For the text-containing cell, return its midpoint in (X, Y) coordinate format. 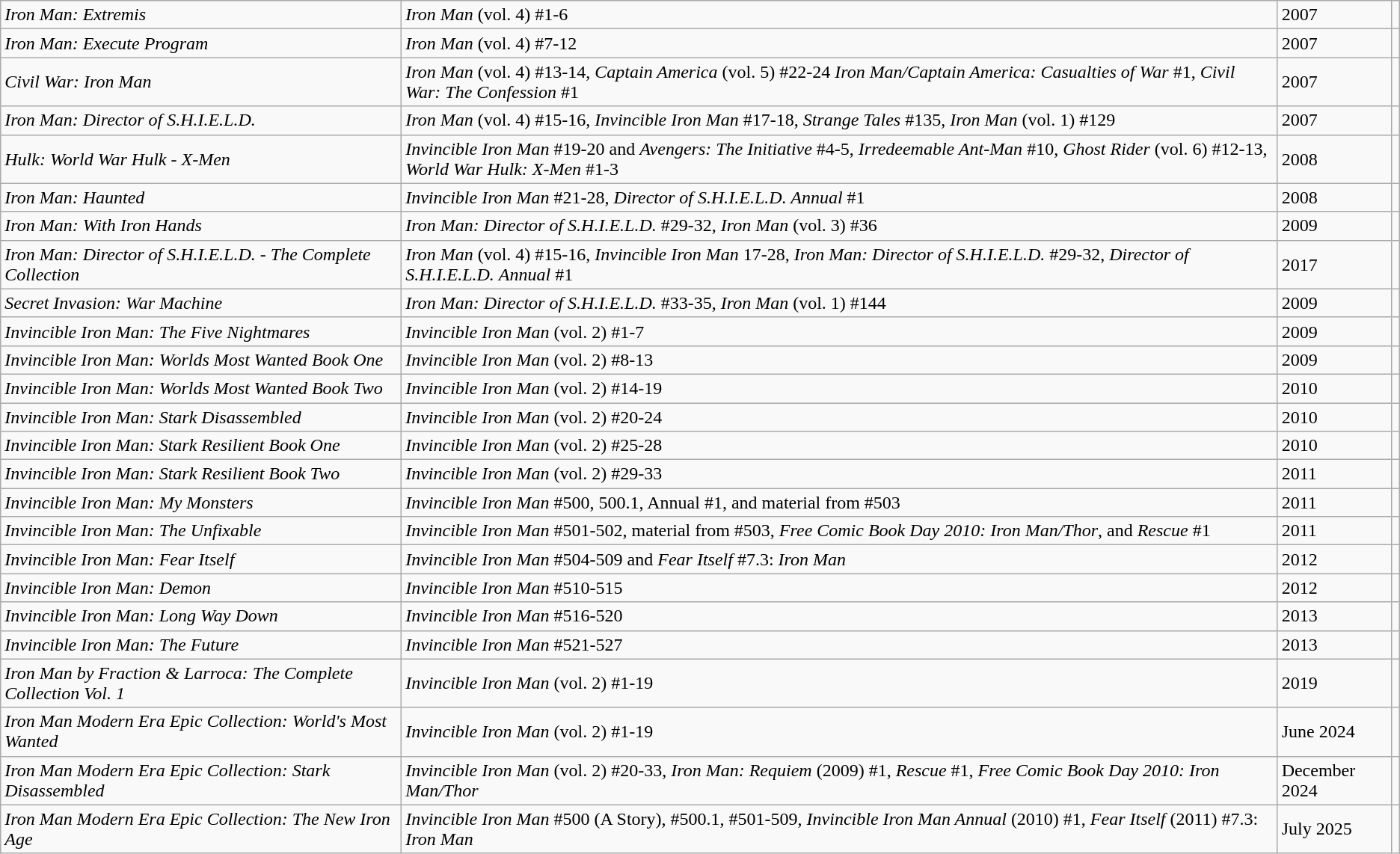
Invincible Iron Man: The Five Nightmares (201, 331)
Invincible Iron Man: The Future (201, 645)
Invincible Iron Man #501-502, material from #503, Free Comic Book Day 2010: Iron Man/Thor, and Rescue #1 (839, 531)
Iron Man: Director of S.H.I.E.L.D. #29-32, Iron Man (vol. 3) #36 (839, 226)
Invincible Iron Man (vol. 2) #8-13 (839, 360)
Invincible Iron Man #521-527 (839, 645)
Invincible Iron Man #500 (A Story), #500.1, #501-509, Invincible Iron Man Annual (2010) #1, Fear Itself (2011) #7.3: Iron Man (839, 829)
Secret Invasion: War Machine (201, 303)
Invincible Iron Man (vol. 2) #25-28 (839, 446)
Invincible Iron Man #516-520 (839, 616)
Invincible Iron Man: Stark Resilient Book One (201, 446)
Invincible Iron Man: Long Way Down (201, 616)
Iron Man Modern Era Epic Collection: The New Iron Age (201, 829)
Iron Man (vol. 4) #15-16, Invincible Iron Man 17-28, Iron Man: Director of S.H.I.E.L.D. #29-32, Director of S.H.I.E.L.D. Annual #1 (839, 265)
Invincible Iron Man #510-515 (839, 588)
Invincible Iron Man (vol. 2) #20-24 (839, 417)
Invincible Iron Man: Worlds Most Wanted Book One (201, 360)
Civil War: Iron Man (201, 82)
Iron Man (vol. 4) #15-16, Invincible Iron Man #17-18, Strange Tales #135, Iron Man (vol. 1) #129 (839, 120)
Invincible Iron Man #21-28, Director of S.H.I.E.L.D. Annual #1 (839, 197)
Iron Man: With Iron Hands (201, 226)
Iron Man: Director of S.H.I.E.L.D. (201, 120)
Invincible Iron Man (vol. 2) #20-33, Iron Man: Requiem (2009) #1, Rescue #1, Free Comic Book Day 2010: Iron Man/Thor (839, 781)
Iron Man by Fraction & Larroca: The Complete Collection Vol. 1 (201, 683)
Iron Man (vol. 4) #1-6 (839, 15)
December 2024 (1334, 781)
Invincible Iron Man #504-509 and Fear Itself #7.3: Iron Man (839, 559)
Hulk: World War Hulk - X-Men (201, 159)
Invincible Iron Man #500, 500.1, Annual #1, and material from #503 (839, 503)
June 2024 (1334, 731)
Invincible Iron Man: The Unfixable (201, 531)
Iron Man: Haunted (201, 197)
Iron Man (vol. 4) #7-12 (839, 43)
July 2025 (1334, 829)
Invincible Iron Man: Stark Resilient Book Two (201, 474)
Invincible Iron Man #19-20 and Avengers: The Initiative #4-5, Irredeemable Ant-Man #10, Ghost Rider (vol. 6) #12-13, World War Hulk: X-Men #1-3 (839, 159)
Invincible Iron Man (vol. 2) #29-33 (839, 474)
Invincible Iron Man: Stark Disassembled (201, 417)
Invincible Iron Man: Fear Itself (201, 559)
Iron Man Modern Era Epic Collection: Stark Disassembled (201, 781)
Invincible Iron Man (vol. 2) #1-7 (839, 331)
Invincible Iron Man: My Monsters (201, 503)
Iron Man: Extremis (201, 15)
Invincible Iron Man: Demon (201, 588)
Invincible Iron Man (vol. 2) #14-19 (839, 388)
2019 (1334, 683)
Iron Man: Director of S.H.I.E.L.D. - The Complete Collection (201, 265)
Iron Man Modern Era Epic Collection: World's Most Wanted (201, 731)
Iron Man (vol. 4) #13-14, Captain America (vol. 5) #22-24 Iron Man/Captain America: Casualties of War #1, Civil War: The Confession #1 (839, 82)
2017 (1334, 265)
Invincible Iron Man: Worlds Most Wanted Book Two (201, 388)
Iron Man: Execute Program (201, 43)
Iron Man: Director of S.H.I.E.L.D. #33-35, Iron Man (vol. 1) #144 (839, 303)
